Output the (X, Y) coordinate of the center of the cell containing the given text.  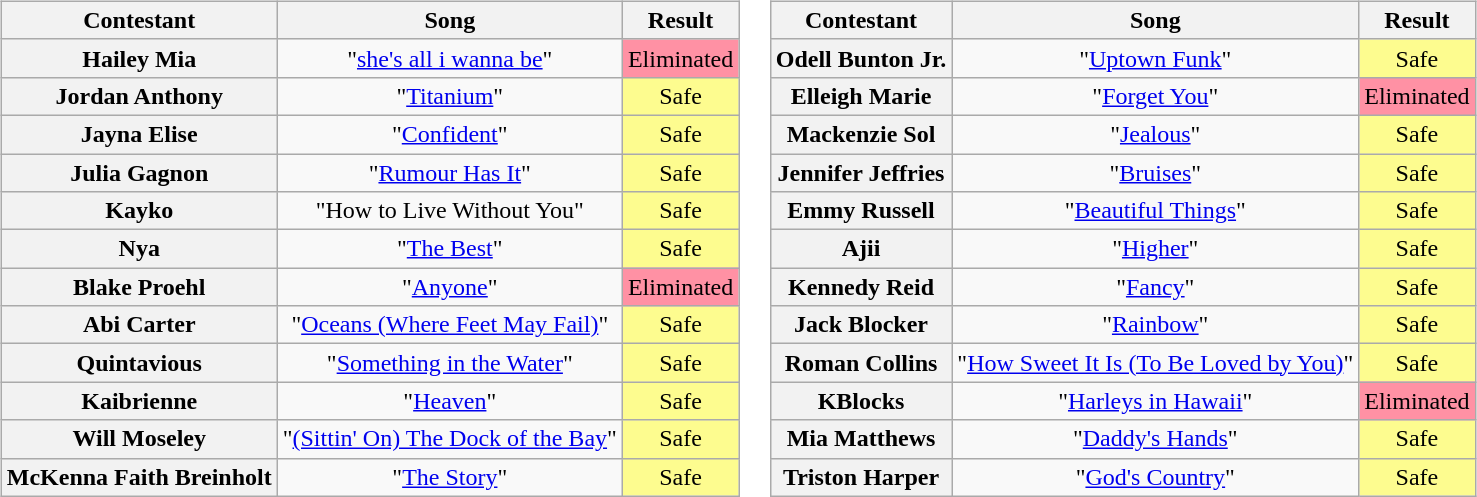
"Rumour Has It" (450, 173)
Mackenzie Sol (861, 134)
Kayko (139, 211)
"Harleys in Hawaii" (1156, 401)
Jordan Anthony (139, 96)
"Forget You" (1156, 96)
"Beautiful Things" (1156, 211)
"Something in the Water" (450, 363)
"Fancy" (1156, 287)
"Confident" (450, 134)
Mia Matthews (861, 439)
"Anyone" (450, 287)
"How Sweet It Is (To Be Loved by You)" (1156, 363)
KBlocks (861, 401)
Will Moseley (139, 439)
Kaibrienne (139, 401)
"Bruises" (1156, 173)
"God's Country" (1156, 477)
Nya (139, 249)
"Daddy's Hands" (1156, 439)
"How to Live Without You" (450, 211)
Odell Bunton Jr. (861, 58)
Julia Gagnon (139, 173)
"Heaven" (450, 401)
Kennedy Reid (861, 287)
"Titanium" (450, 96)
"she's all i wanna be" (450, 58)
Jennifer Jeffries (861, 173)
Blake Proehl (139, 287)
Elleigh Marie (861, 96)
"(Sittin' On) The Dock of the Bay" (450, 439)
Ajii (861, 249)
"Higher" (1156, 249)
"The Best" (450, 249)
Emmy Russell (861, 211)
Jayna Elise (139, 134)
"Uptown Funk" (1156, 58)
Quintavious (139, 363)
"Oceans (Where Feet May Fail)" (450, 325)
McKenna Faith Breinholt (139, 477)
Roman Collins (861, 363)
Abi Carter (139, 325)
"The Story" (450, 477)
"Rainbow" (1156, 325)
"Jealous" (1156, 134)
Hailey Mia (139, 58)
Triston Harper (861, 477)
Jack Blocker (861, 325)
